From the cell containing the given text, extract its center point as (X, Y) coordinate. 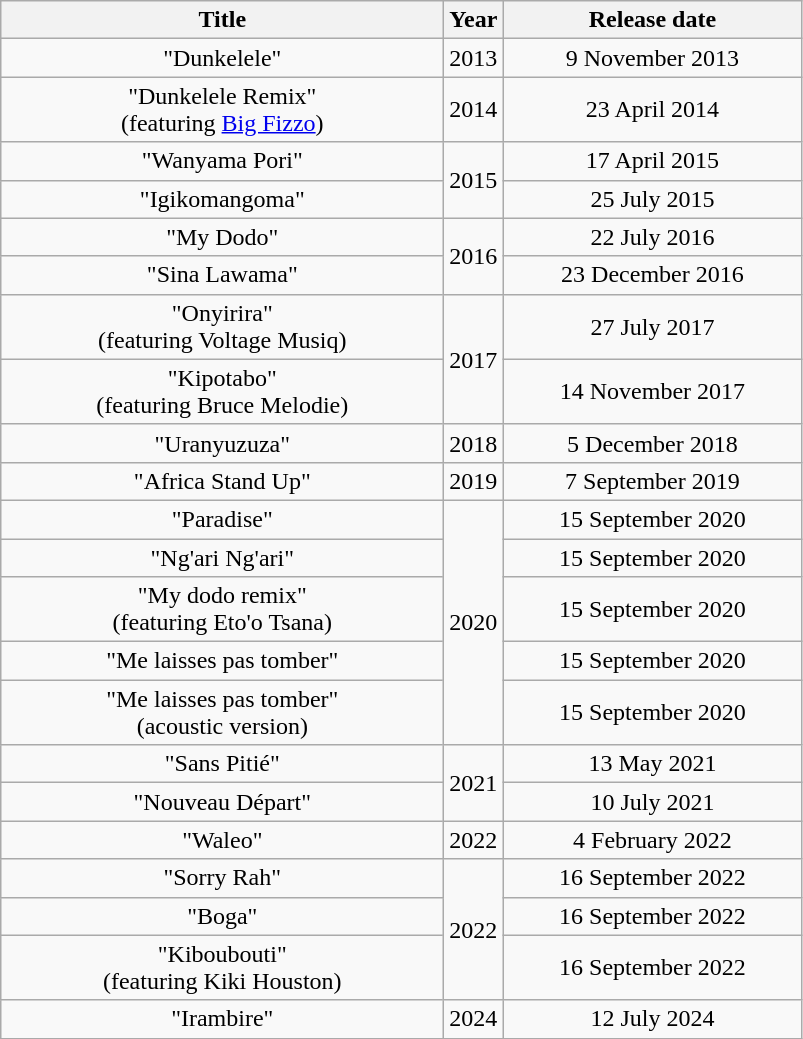
14 November 2017 (652, 392)
"Nouveau Départ" (222, 802)
2017 (474, 359)
"Irambire" (222, 1019)
12 July 2024 (652, 1019)
2014 (474, 110)
Year (474, 20)
"Boga" (222, 916)
27 July 2017 (652, 326)
Title (222, 20)
"My Dodo" (222, 237)
7 September 2019 (652, 481)
25 July 2015 (652, 199)
"Me laisses pas tomber" (222, 661)
"My dodo remix"(featuring Eto'o Tsana) (222, 610)
"Waleo" (222, 840)
2019 (474, 481)
"Kiboubouti"(featuring Kiki Houston) (222, 968)
2020 (474, 622)
"Sina Lawama" (222, 275)
"Uranyuzuza" (222, 443)
2018 (474, 443)
13 May 2021 (652, 764)
Release date (652, 20)
2016 (474, 256)
"Igikomangoma" (222, 199)
"Paradise" (222, 519)
17 April 2015 (652, 161)
2013 (474, 58)
23 December 2016 (652, 275)
"Wanyama Pori" (222, 161)
"Sorry Rah" (222, 878)
"Kipotabo" (featuring Bruce Melodie) (222, 392)
2015 (474, 180)
2021 (474, 783)
2024 (474, 1019)
22 July 2016 (652, 237)
"Dunkelele" (222, 58)
4 February 2022 (652, 840)
"Dunkelele Remix" (featuring Big Fizzo) (222, 110)
23 April 2014 (652, 110)
10 July 2021 (652, 802)
"Ng'ari Ng'ari" (222, 557)
"Me laisses pas tomber"(acoustic version) (222, 712)
9 November 2013 (652, 58)
5 December 2018 (652, 443)
"Africa Stand Up" (222, 481)
"Onyirira" (featuring Voltage Musiq) (222, 326)
"Sans Pitié" (222, 764)
